Capture the cell that displays the provided text and extract its (x, y) central coordinate. 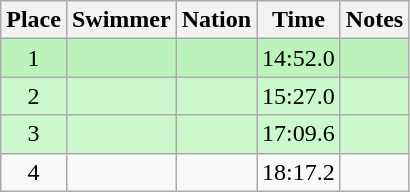
Swimmer (121, 20)
14:52.0 (299, 58)
Place (34, 20)
Nation (216, 20)
18:17.2 (299, 172)
4 (34, 172)
15:27.0 (299, 96)
Time (299, 20)
Notes (374, 20)
17:09.6 (299, 134)
3 (34, 134)
1 (34, 58)
2 (34, 96)
